Determine the (X, Y) coordinate at the center of the cell enclosing the given text.  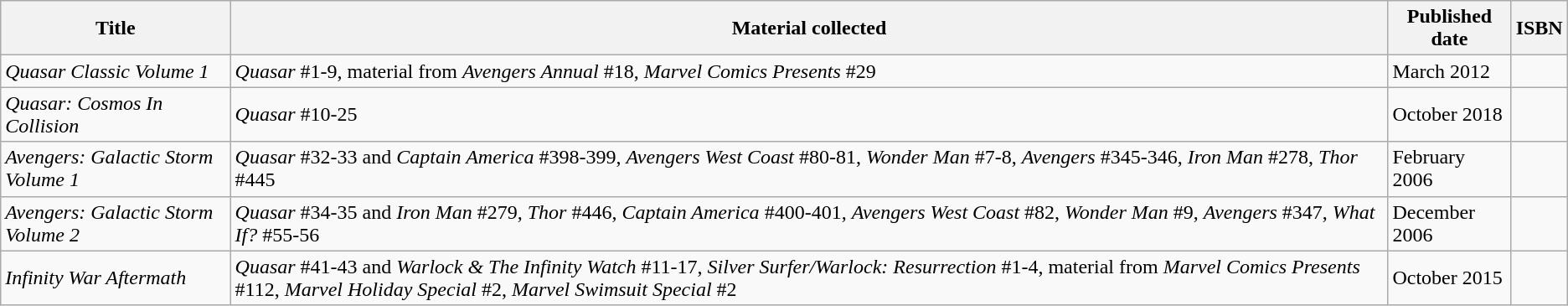
Quasar #32-33 and Captain America #398-399, Avengers West Coast #80-81, Wonder Man #7-8, Avengers #345-346, Iron Man #278, Thor #445 (809, 169)
March 2012 (1449, 71)
Material collected (809, 29)
December 2006 (1449, 223)
October 2018 (1449, 114)
Quasar #10-25 (809, 114)
Infinity War Aftermath (116, 278)
Avengers: Galactic Storm Volume 2 (116, 223)
Published date (1449, 29)
Title (116, 29)
Quasar: Cosmos In Collision (116, 114)
October 2015 (1449, 278)
Quasar Classic Volume 1 (116, 71)
Quasar #1-9, material from Avengers Annual #18, Marvel Comics Presents #29 (809, 71)
Quasar #34-35 and Iron Man #279, Thor #446, Captain America #400-401, Avengers West Coast #82, Wonder Man #9, Avengers #347, What If? #55-56 (809, 223)
Avengers: Galactic Storm Volume 1 (116, 169)
February 2006 (1449, 169)
ISBN (1540, 29)
